Locate the cell with the specified text and output its (x, y) center coordinate. 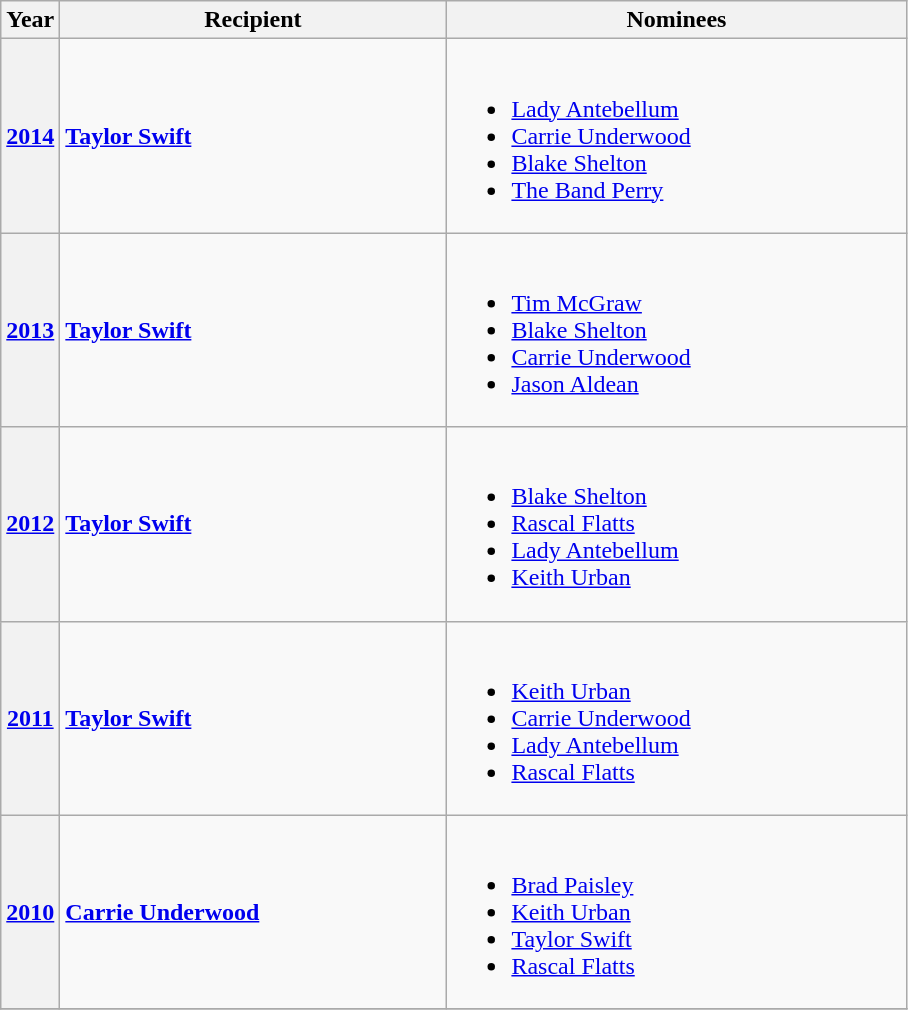
2011 (30, 718)
Recipient (253, 20)
Tim McGrawBlake SheltonCarrie UnderwoodJason Aldean (676, 330)
Keith UrbanCarrie UnderwoodLady AntebellumRascal Flatts (676, 718)
2010 (30, 912)
Brad PaisleyKeith UrbanTaylor SwiftRascal Flatts (676, 912)
Year (30, 20)
Blake SheltonRascal FlattsLady AntebellumKeith Urban (676, 524)
Carrie Underwood (253, 912)
Nominees (676, 20)
2012 (30, 524)
Lady AntebellumCarrie UnderwoodBlake SheltonThe Band Perry (676, 136)
2013 (30, 330)
2014 (30, 136)
